Provide the (X, Y) coordinate of the cell's center where the given text is located.  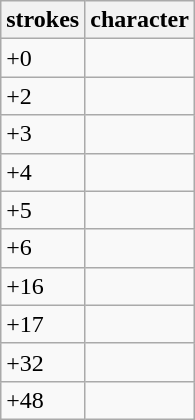
+4 (43, 172)
+6 (43, 248)
+32 (43, 362)
character (140, 20)
+16 (43, 286)
+0 (43, 58)
strokes (43, 20)
+3 (43, 134)
+17 (43, 324)
+5 (43, 210)
+48 (43, 400)
+2 (43, 96)
